Return (X, Y) of the center of cell containing provided text 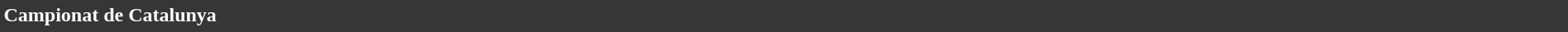
Campionat de Catalunya (784, 15)
